From the cell containing the given text, extract its center point as [X, Y] coordinate. 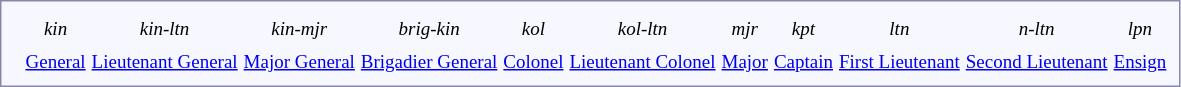
kpt [803, 27]
Colonel [534, 60]
kin-mjr [299, 27]
Lieutenant General [164, 60]
Second Lieutenant [1036, 60]
Lieutenant Colonel [642, 60]
mjr [744, 27]
First Lieutenant [899, 60]
lpn [1140, 27]
kin [56, 27]
Ensign [1140, 60]
n-ltn [1036, 27]
Major General [299, 60]
Captain [803, 60]
Brigadier General [429, 60]
brig-kin [429, 27]
ltn [899, 27]
General [56, 60]
kol [534, 27]
kin-ltn [164, 27]
Major [744, 60]
kol-ltn [642, 27]
